Detect which cell encompasses the target text, then output its [x, y] center coordinate. 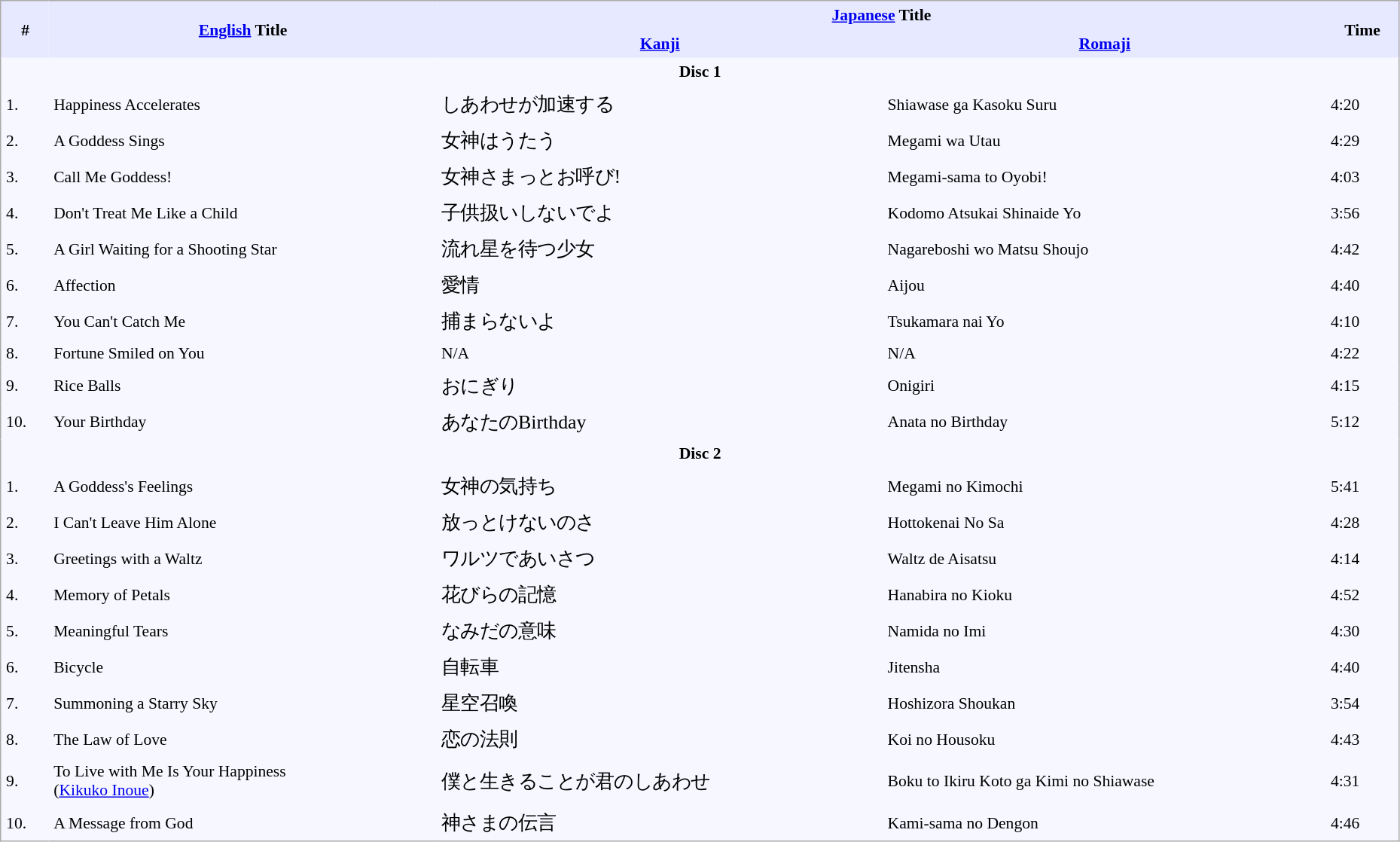
Call Me Goddess! [242, 176]
To Live with Me Is Your Happiness(Kikuko Inoue) [242, 780]
捕まらないよ [660, 321]
しあわせが加速する [660, 104]
Romaji [1105, 44]
4:43 [1363, 739]
4:42 [1363, 249]
Kanji [660, 44]
4:15 [1363, 386]
Boku to Ikiru Koto ga Kimi no Shiawase [1105, 780]
5:12 [1363, 422]
4:03 [1363, 176]
自転車 [660, 667]
Disc 1 [700, 72]
Shiawase ga Kasoku Suru [1105, 104]
Summoning a Starry Sky [242, 703]
なみだの意味 [660, 630]
女神の気持ち [660, 486]
Disc 2 [700, 454]
4:46 [1363, 822]
Waltz de Aisatsu [1105, 558]
English Title [242, 29]
Time [1363, 29]
4:30 [1363, 630]
Don't Treat Me Like a Child [242, 212]
5:41 [1363, 486]
3:56 [1363, 212]
A Goddess Sings [242, 140]
4:52 [1363, 594]
Happiness Accelerates [242, 104]
I Can't Leave Him Alone [242, 522]
4:29 [1363, 140]
恋の法則 [660, 739]
流れ星を待つ少女 [660, 249]
A Goddess's Feelings [242, 486]
4:31 [1363, 780]
Koi no Housoku [1105, 739]
子供扱いしないでよ [660, 212]
Megami wa Utau [1105, 140]
Megami no Kimochi [1105, 486]
愛情 [660, 285]
Onigiri [1105, 386]
Kodomo Atsukai Shinaide Yo [1105, 212]
Anata no Birthday [1105, 422]
花びらの記憶 [660, 594]
Kami-sama no Dengon [1105, 822]
4:22 [1363, 353]
Namida no Imi [1105, 630]
A Girl Waiting for a Shooting Star [242, 249]
4:14 [1363, 558]
4:10 [1363, 321]
Rice Balls [242, 386]
おにぎり [660, 386]
僕と生きることが君のしあわせ [660, 780]
Tsukamara nai Yo [1105, 321]
あなたのBirthday [660, 422]
A Message from God [242, 822]
Your Birthday [242, 422]
神さまの伝言 [660, 822]
# [25, 29]
女神はうたう [660, 140]
Jitensha [1105, 667]
Hanabira no Kioku [1105, 594]
Japanese Title [881, 15]
4:20 [1363, 104]
ワルツであいさつ [660, 558]
星空召喚 [660, 703]
4:28 [1363, 522]
Aijou [1105, 285]
Fortune Smiled on You [242, 353]
Nagareboshi wo Matsu Shoujo [1105, 249]
Affection [242, 285]
3:54 [1363, 703]
女神さまっとお呼び! [660, 176]
The Law of Love [242, 739]
Bicycle [242, 667]
Megami-sama to Oyobi! [1105, 176]
Hottokenai No Sa [1105, 522]
Hoshizora Shoukan [1105, 703]
Greetings with a Waltz [242, 558]
Memory of Petals [242, 594]
放っとけないのさ [660, 522]
You Can't Catch Me [242, 321]
Meaningful Tears [242, 630]
